Return [X, Y] of the center of cell containing provided text 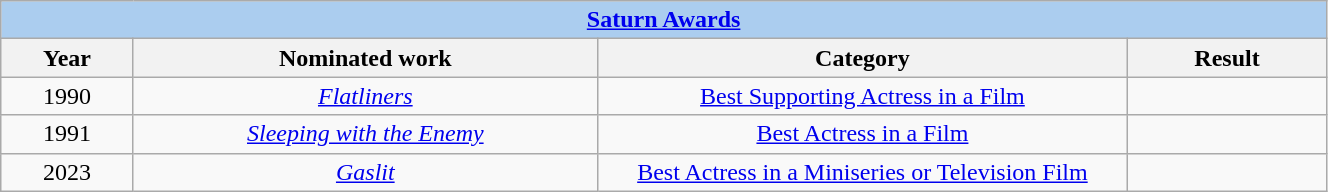
Year [68, 58]
Gaslit [365, 172]
1991 [68, 134]
Best Actress in a Film [862, 134]
2023 [68, 172]
Category [862, 58]
1990 [68, 96]
Flatliners [365, 96]
Saturn Awards [664, 20]
Best Supporting Actress in a Film [862, 96]
Sleeping with the Enemy [365, 134]
Best Actress in a Miniseries or Television Film [862, 172]
Nominated work [365, 58]
Result [1228, 58]
